From the cell containing the given text, extract its center point as [X, Y] coordinate. 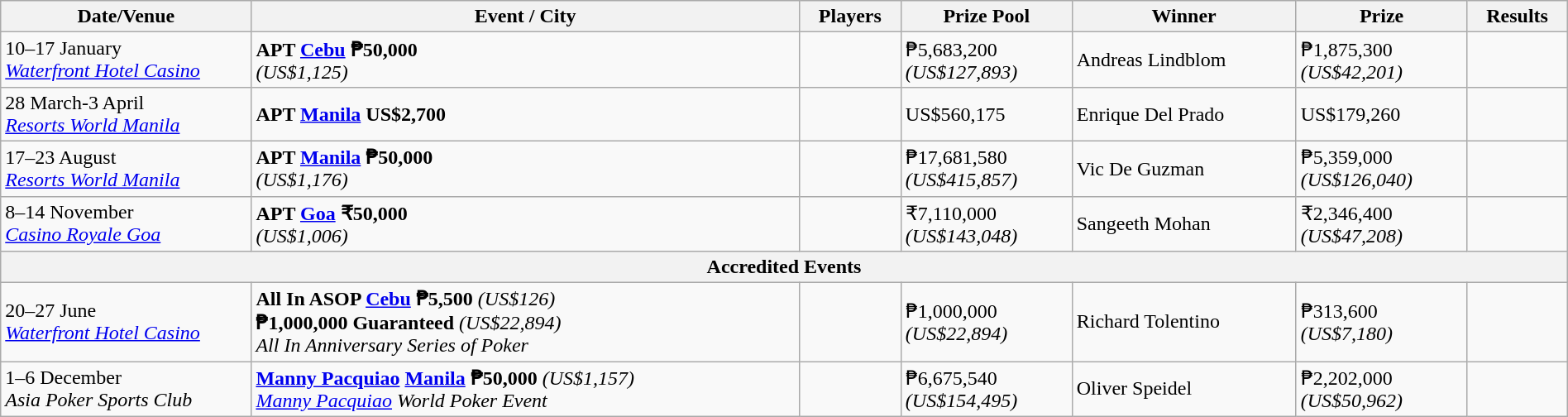
₹7,110,000(US$143,048) [986, 223]
₹2,346,400(US$47,208) [1381, 223]
Accredited Events [784, 267]
APT Manila ₱50,000(US$1,176) [525, 169]
Results [1517, 17]
Date/Venue [126, 17]
8–14 NovemberCasino Royale Goa [126, 223]
APT Goa ₹50,000(US$1,006) [525, 223]
10–17 JanuaryWaterfront Hotel Casino [126, 60]
APT Cebu ₱50,000(US$1,125) [525, 60]
₱17,681,580(US$415,857) [986, 169]
Event / City [525, 17]
₱313,600(US$7,180) [1381, 323]
All In ASOP Cebu ₱5,500 (US$126)₱1,000,000 Guaranteed (US$22,894)All In Anniversary Series of Poker [525, 323]
Andreas Lindblom [1184, 60]
Richard Tolentino [1184, 323]
Prize [1381, 17]
₱5,683,200(US$127,893) [986, 60]
Oliver Speidel [1184, 389]
₱1,000,000(US$22,894) [986, 323]
Winner [1184, 17]
Players [850, 17]
APT Manila US$2,700 [525, 114]
₱2,202,000(US$50,962) [1381, 389]
₱6,675,540(US$154,495) [986, 389]
Prize Pool [986, 17]
17–23 AugustResorts World Manila [126, 169]
US$560,175 [986, 114]
₱5,359,000(US$126,040) [1381, 169]
1–6 DecemberAsia Poker Sports Club [126, 389]
20–27 JuneWaterfront Hotel Casino [126, 323]
28 March-3 AprilResorts World Manila [126, 114]
Manny Pacquiao Manila ₱50,000 (US$1,157)Manny Pacquiao World Poker Event [525, 389]
Sangeeth Mohan [1184, 223]
Vic De Guzman [1184, 169]
US$179,260 [1381, 114]
₱1,875,300(US$42,201) [1381, 60]
Enrique Del Prado [1184, 114]
